Find where the given text appears and provide that cell's center as (x, y) coordinate. 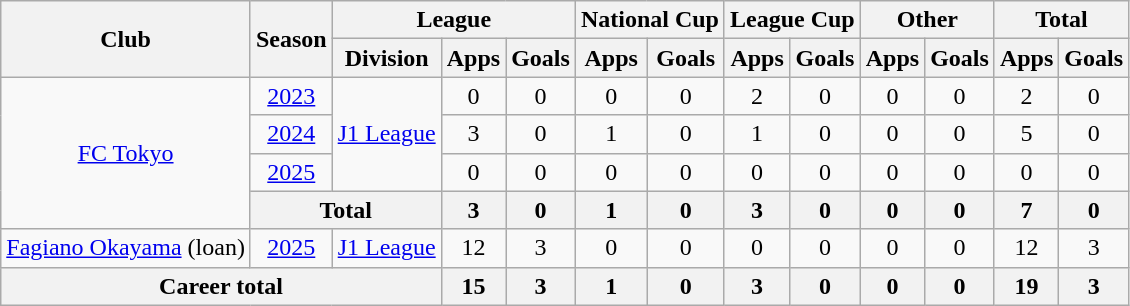
Division (386, 58)
Other (927, 20)
League Cup (792, 20)
15 (473, 286)
5 (1026, 134)
2024 (291, 134)
Season (291, 39)
7 (1026, 210)
19 (1026, 286)
2023 (291, 96)
Club (126, 39)
FC Tokyo (126, 153)
League (454, 20)
National Cup (650, 20)
Career total (221, 286)
Fagiano Okayama (loan) (126, 248)
